Capture the cell that displays the provided text and extract its (X, Y) central coordinate. 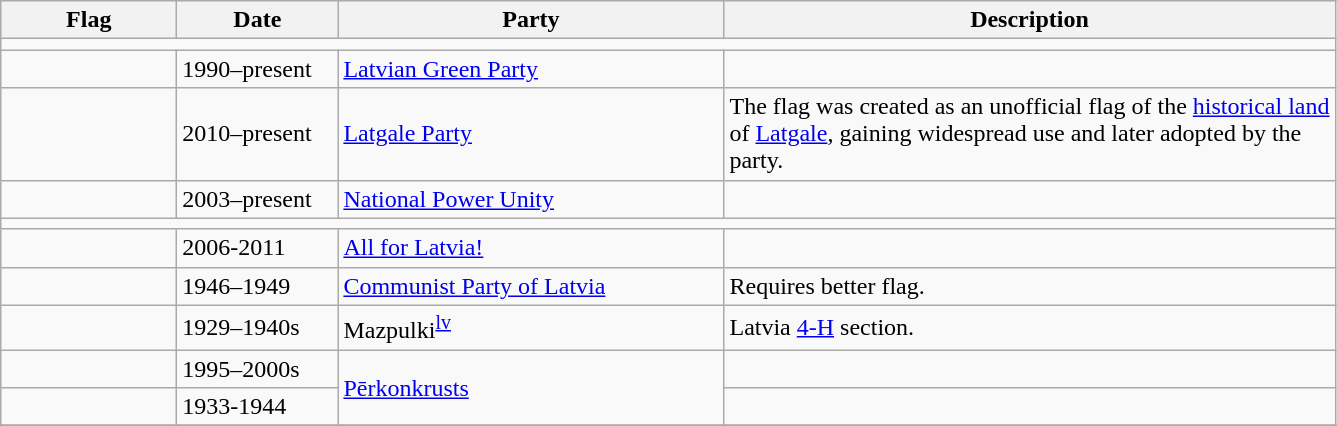
1946–1949 (258, 286)
Pērkonkrusts (531, 388)
All for Latvia! (531, 248)
Latvia 4-H section. (1030, 328)
1933-1944 (258, 407)
1990–present (258, 69)
Requires better flag. (1030, 286)
Date (258, 20)
2006-2011 (258, 248)
Latvian Green Party (531, 69)
Latgale Party (531, 134)
National Power Unity (531, 199)
Flag (89, 20)
Mazpulkilv (531, 328)
2010–present (258, 134)
Communist Party of Latvia (531, 286)
1929–1940s (258, 328)
The flag was created as an unofficial flag of the historical land of Latgale, gaining widespread use and later adopted by the party. (1030, 134)
Description (1030, 20)
1995–2000s (258, 369)
Party (531, 20)
2003–present (258, 199)
